Extract the [x, y] coordinate from the center of the cell holding the provided text.  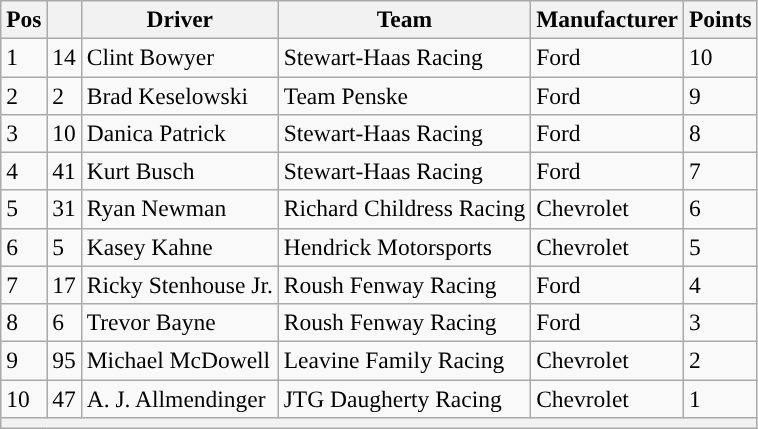
A. J. Allmendinger [180, 398]
Points [720, 19]
Ryan Newman [180, 209]
Brad Keselowski [180, 95]
Manufacturer [608, 19]
Leavine Family Racing [404, 360]
Michael McDowell [180, 360]
14 [64, 57]
47 [64, 398]
Team [404, 19]
Clint Bowyer [180, 57]
Danica Patrick [180, 133]
17 [64, 285]
Pos [24, 19]
Driver [180, 19]
Richard Childress Racing [404, 209]
Team Penske [404, 95]
Trevor Bayne [180, 322]
Hendrick Motorsports [404, 247]
41 [64, 171]
Ricky Stenhouse Jr. [180, 285]
Kurt Busch [180, 171]
31 [64, 209]
JTG Daugherty Racing [404, 398]
Kasey Kahne [180, 247]
95 [64, 360]
